Return the (X, Y) coordinate for the center point of the cell that contains the specified text.  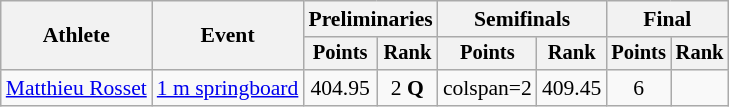
2 Q (408, 88)
Semifinals (522, 19)
Event (228, 36)
Preliminaries (370, 19)
404.95 (340, 88)
409.45 (572, 88)
Matthieu Rosset (76, 88)
colspan=2 (488, 88)
6 (638, 88)
1 m springboard (228, 88)
Final (667, 19)
Athlete (76, 36)
